Return (x, y) of the center of cell containing provided text 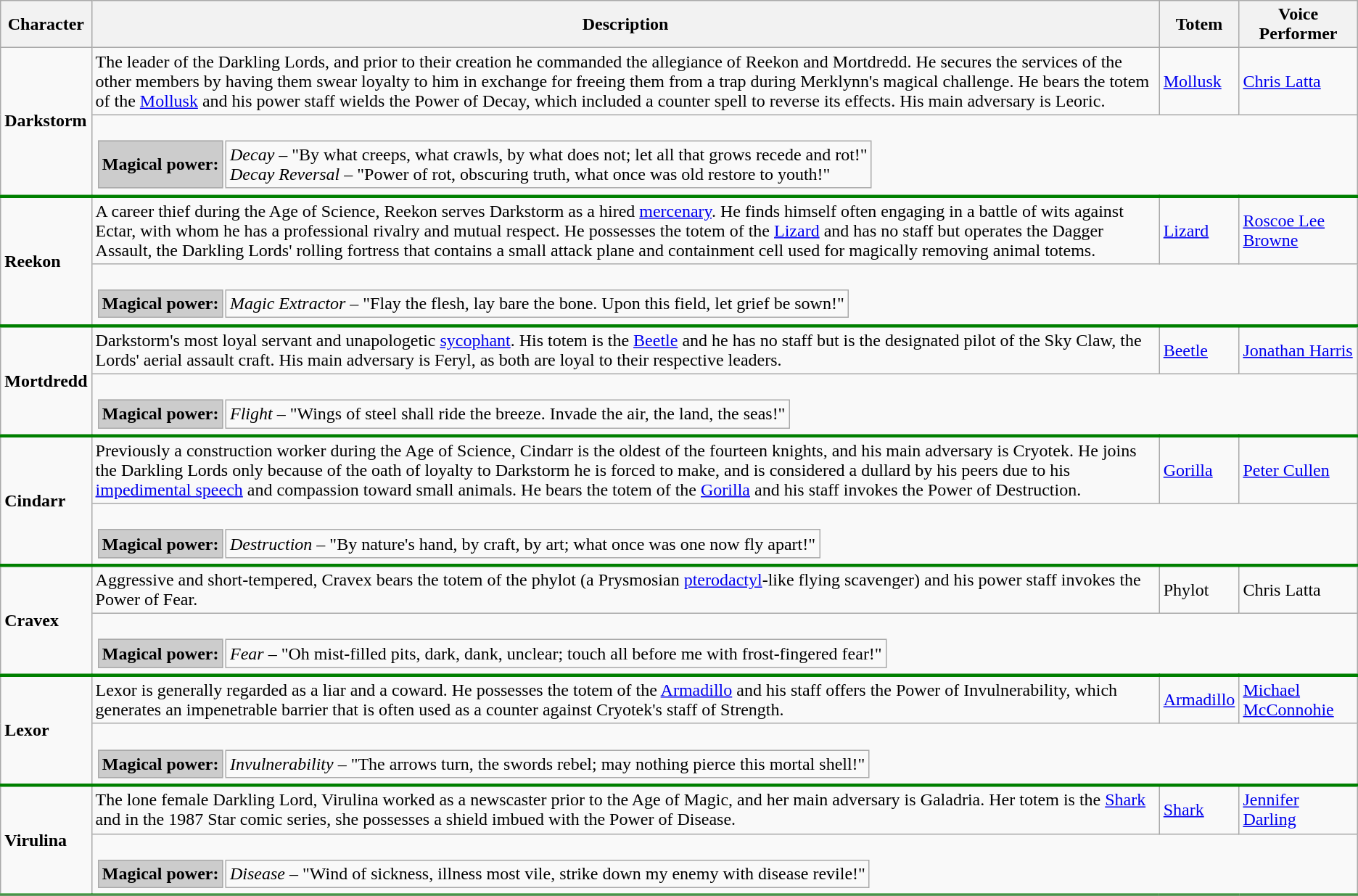
Character (46, 25)
Michael McConnohie (1299, 699)
Shark (1199, 810)
Darkstorm (46, 122)
Magical power: Disease – "Wind of sickness, illness most vile, strike down my enemy with disease revile!" (724, 865)
Magical power: Invulnerability – "The arrows turn, the swords rebel; may nothing pierce this mortal shell!" (724, 755)
Description (625, 25)
Magical power: Flight – "Wings of steel shall ride the breeze. Invade the air, the land, the seas!" (724, 405)
Invulnerability – "The arrows turn, the swords rebel; may nothing pierce this mortal shell!" (548, 764)
Magic Extractor – "Flay the flesh, lay bare the bone. Upon this field, let grief be sown!" (537, 304)
Cindarr (46, 501)
Jennifer Darling (1299, 810)
Destruction – "By nature's hand, by craft, by art; what once was one now fly apart!" (523, 543)
Jonathan Harris (1299, 350)
Mollusk (1199, 81)
Peter Cullen (1299, 469)
Magical power: Magic Extractor – "Flay the flesh, lay bare the bone. Upon this field, let grief be sown!" (724, 295)
Totem (1199, 25)
Beetle (1199, 350)
Mortdredd (46, 381)
Roscoe Lee Browne (1299, 230)
Disease – "Wind of sickness, illness most vile, strike down my enemy with disease revile!" (548, 874)
Lexor (46, 731)
Lizard (1199, 230)
Reekon (46, 261)
Flight – "Wings of steel shall ride the breeze. Invade the air, the land, the seas!" (508, 414)
Magical power: Destruction – "By nature's hand, by craft, by art; what once was one now fly apart!" (724, 534)
Fear – "Oh mist-filled pits, dark, dank, unclear; touch all before me with frost-fingered fear!" (556, 654)
Gorilla (1199, 469)
Cravex (46, 620)
Magical power: Fear – "Oh mist-filled pits, dark, dank, unclear; touch all before me with frost-fingered fear!" (724, 644)
Voice Performer (1299, 25)
Phylot (1199, 589)
Armadillo (1199, 699)
Virulina (46, 840)
